Pinpoint the cell where the given text exists, returning its [X, Y] midpoint coordinate. 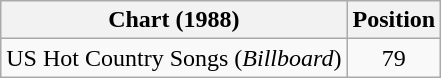
US Hot Country Songs (Billboard) [174, 58]
Position [394, 20]
79 [394, 58]
Chart (1988) [174, 20]
